Output the [x, y] coordinate of the center of the cell containing the given text.  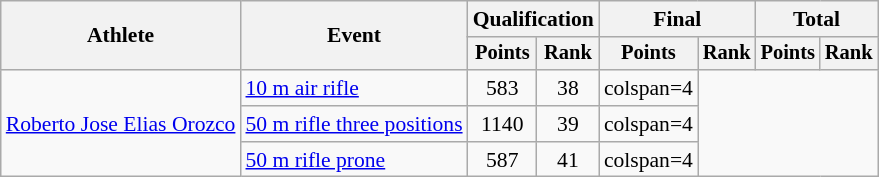
Qualification [534, 19]
Event [354, 36]
1140 [502, 124]
38 [568, 88]
50 m rifle three positions [354, 124]
Athlete [121, 36]
Final [678, 19]
10 m air rifle [354, 88]
583 [502, 88]
Roberto Jose Elias Orozco [121, 124]
39 [568, 124]
Total [817, 19]
